Detect which cell encompasses the target text, then output its [X, Y] center coordinate. 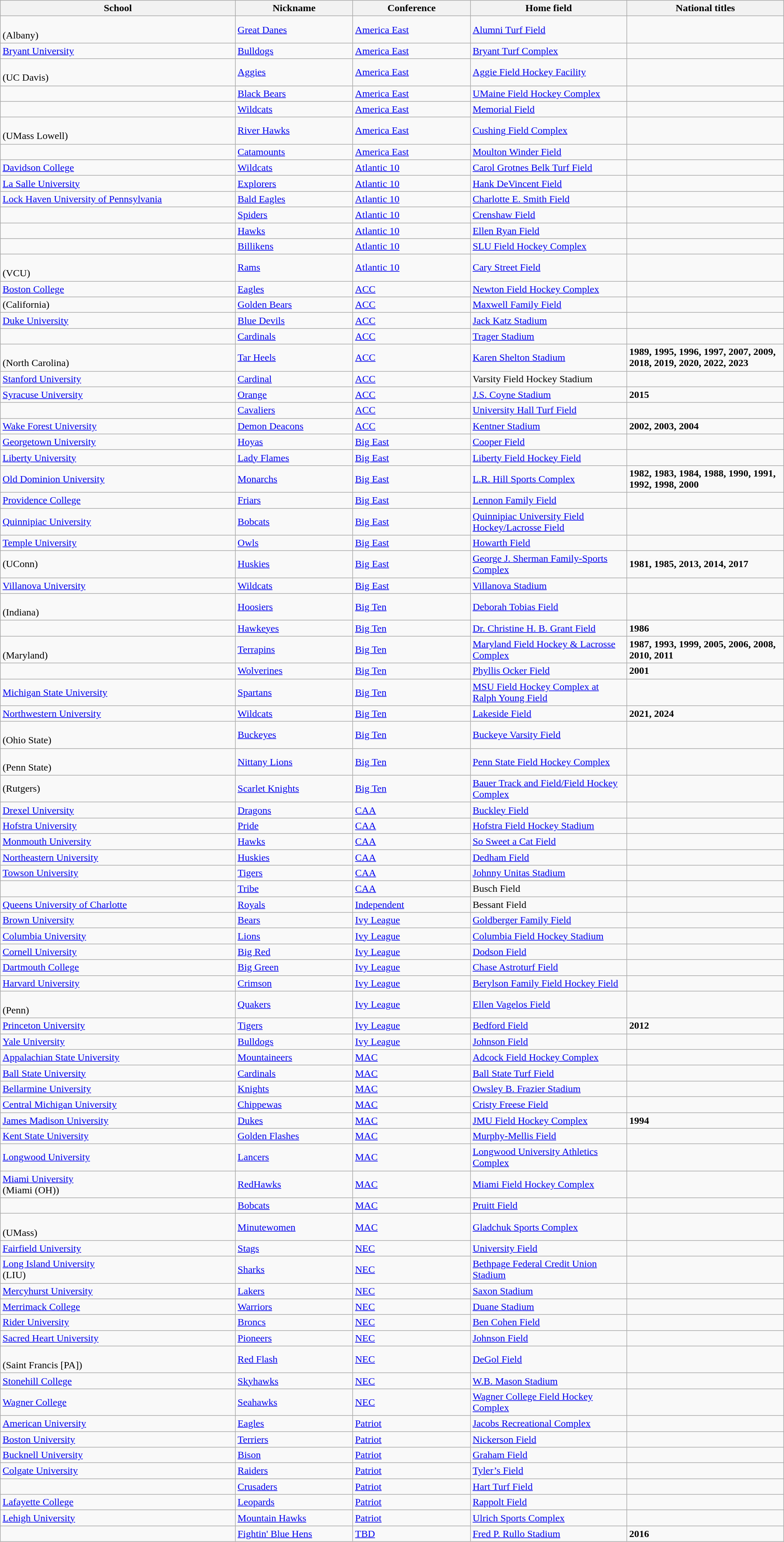
1987, 1993, 1999, 2005, 2006, 2008, 2010, 2011 [705, 649]
Hank DeVincent Field [548, 183]
Liberty Field Hockey Field [548, 457]
JMU Field Hockey Complex [548, 1121]
Villanova University [118, 586]
Gladchuk Sports Complex [548, 1227]
Cristy Freese Field [548, 1104]
Duane Stadium [548, 1307]
(Maryland) [118, 649]
Chase Astroturf Field [548, 967]
Ball State University [118, 1073]
Villanova Stadium [548, 586]
Maxwell Family Field [548, 305]
Wagner College Field Hockey Complex [548, 1402]
Monmouth University [118, 841]
2002, 2003, 2004 [705, 426]
Catamounts [294, 152]
Old Dominion University [118, 479]
James Madison University [118, 1121]
Deborah Tobias Field [548, 607]
Saxon Stadium [548, 1291]
(Penn State) [118, 762]
J.S. Coyne Stadium [548, 395]
Royals [294, 905]
Tar Heels [294, 357]
Nickerson Field [548, 1439]
Dedham Field [548, 857]
Explorers [294, 183]
1981, 1985, 2013, 2014, 2017 [705, 564]
Murphy-Mellis Field [548, 1136]
Towson University [118, 873]
Ellen Vagelos Field [548, 1004]
Ball State Turf Field [548, 1073]
DeGol Field [548, 1359]
(UConn) [118, 564]
Lehigh University [118, 1518]
MSU Field Hockey Complex at Ralph Young Field [548, 692]
Cardinal [294, 379]
Sharks [294, 1270]
George J. Sherman Family-Sports Complex [548, 564]
Bellarmine University [118, 1089]
Goldberger Family Field [548, 920]
Crimson [294, 983]
Mountaineers [294, 1057]
(UMass Lowell) [118, 131]
Longwood University [118, 1157]
So Sweet a Cat Field [548, 841]
Nickname [294, 8]
Pride [294, 826]
Northwestern University [118, 714]
Queens University of Charlotte [118, 905]
Owls [294, 543]
(California) [118, 305]
Friars [294, 500]
Big Red [294, 952]
Sacred Heart University [118, 1338]
Newton Field Hockey Complex [548, 289]
Big Green [294, 967]
(Penn) [118, 1004]
Berylson Family Field Hockey Field [548, 983]
Hart Turf Field [548, 1487]
Blue Devils [294, 321]
1982, 1983, 1984, 1988, 1990, 1991, 1992, 1998, 2000 [705, 479]
Jack Katz Stadium [548, 321]
Terrapins [294, 649]
Golden Bears [294, 305]
Drexel University [118, 810]
Spiders [294, 215]
(North Carolina) [118, 357]
Graham Field [548, 1455]
Carol Grotnes Belk Turf Field [548, 168]
Monarchs [294, 479]
Stags [294, 1248]
Hawkeyes [294, 628]
(Ohio State) [118, 735]
Georgetown University [118, 442]
Quinnipiac University Field Hockey/Lacrosse Field [548, 521]
Davidson College [118, 168]
Harvard University [118, 983]
Bison [294, 1455]
Wake Forest University [118, 426]
Bauer Track and Field/Field Hockey Complex [548, 788]
School [118, 8]
(UMass) [118, 1227]
Miami Field Hockey Complex [548, 1185]
Seahawks [294, 1402]
Long Island University(LIU) [118, 1270]
TBD [411, 1534]
Duke University [118, 321]
Lions [294, 936]
Lady Flames [294, 457]
Terriers [294, 1439]
Alumni Turf Field [548, 30]
Lock Haven University of Pennsylvania [118, 199]
Conference [411, 8]
American University [118, 1423]
Fairfield University [118, 1248]
Howarth Field [548, 543]
Skyhawks [294, 1381]
Adcock Field Hockey Complex [548, 1057]
Tribe [294, 889]
La Salle University [118, 183]
Dragons [294, 810]
Golden Flashes [294, 1136]
Lakers [294, 1291]
Rams [294, 268]
Quakers [294, 1004]
Wolverines [294, 671]
Pioneers [294, 1338]
Home field [548, 8]
Miami University(Miami (OH)) [118, 1185]
Quinnipiac University [118, 521]
Black Bears [294, 93]
Longwood University Athletics Complex [548, 1157]
Hoosiers [294, 607]
Boston College [118, 289]
Pruitt Field [548, 1206]
Colgate University [118, 1471]
Jacobs Recreational Complex [548, 1423]
Bessant Field [548, 905]
Penn State Field Hockey Complex [548, 762]
Mountain Hawks [294, 1518]
Raiders [294, 1471]
Ben Cohen Field [548, 1322]
River Hawks [294, 131]
Lafayette College [118, 1502]
Central Michigan University [118, 1104]
Columbia University [118, 936]
Great Danes [294, 30]
(Albany) [118, 30]
(Rutgers) [118, 788]
Charlotte E. Smith Field [548, 199]
Bucknell University [118, 1455]
Johnny Unitas Stadium [548, 873]
Stonehill College [118, 1381]
Dartmouth College [118, 967]
Ellen Ryan Field [548, 230]
Bald Eagles [294, 199]
Yale University [118, 1042]
Phyllis Ocker Field [548, 671]
University Field [548, 1248]
Leopards [294, 1502]
Mercyhurst University [118, 1291]
Orange [294, 395]
Bryant Turf Complex [548, 51]
Temple University [118, 543]
L.R. Hill Sports Complex [548, 479]
Bears [294, 920]
Warriors [294, 1307]
Rappolt Field [548, 1502]
Ulrich Sports Complex [548, 1518]
W.B. Mason Stadium [548, 1381]
Brown University [118, 920]
Lakeside Field [548, 714]
Chippewas [294, 1104]
Hoyas [294, 442]
Cary Street Field [548, 268]
Red Flash [294, 1359]
Dukes [294, 1121]
Demon Deacons [294, 426]
SLU Field Hockey Complex [548, 247]
Cushing Field Complex [548, 131]
Fred P. Rullo Stadium [548, 1534]
Cornell University [118, 952]
Nittany Lions [294, 762]
Aggie Field Hockey Facility [548, 72]
Owsley B. Frazier Stadium [548, 1089]
Tyler’s Field [548, 1471]
1994 [705, 1121]
Dr. Christine H. B. Grant Field [548, 628]
Dodson Field [548, 952]
1986 [705, 628]
Bryant University [118, 51]
2016 [705, 1534]
Appalachian State University [118, 1057]
Rider University [118, 1322]
Kentner Stadium [548, 426]
National titles [705, 8]
Fightin' Blue Hens [294, 1534]
Bethpage Federal Credit Union Stadium [548, 1270]
Crenshaw Field [548, 215]
Cavaliers [294, 410]
Michigan State University [118, 692]
Buckeye Varsity Field [548, 735]
Syracuse University [118, 395]
Lancers [294, 1157]
Karen Shelton Stadium [548, 357]
Broncs [294, 1322]
Crusaders [294, 1487]
2015 [705, 395]
(Saint Francis [PA]) [118, 1359]
Maryland Field Hockey & Lacrosse Complex [548, 649]
Hofstra University [118, 826]
1989, 1995, 1996, 1997, 2007, 2009, 2018, 2019, 2020, 2022, 2023 [705, 357]
Spartans [294, 692]
Knights [294, 1089]
Busch Field [548, 889]
2001 [705, 671]
Northeastern University [118, 857]
(UC Davis) [118, 72]
Independent [411, 905]
Cooper Field [548, 442]
2021, 2024 [705, 714]
Scarlet Knights [294, 788]
Memorial Field [548, 109]
University Hall Turf Field [548, 410]
Wagner College [118, 1402]
Trager Stadium [548, 336]
Buckley Field [548, 810]
RedHawks [294, 1185]
Minutewomen [294, 1227]
Boston University [118, 1439]
2012 [705, 1026]
UMaine Field Hockey Complex [548, 93]
Princeton University [118, 1026]
Hofstra Field Hockey Stadium [548, 826]
Aggies [294, 72]
Lennon Family Field [548, 500]
Liberty University [118, 457]
Providence College [118, 500]
Bedford Field [548, 1026]
Billikens [294, 247]
Varsity Field Hockey Stadium [548, 379]
(VCU) [118, 268]
Kent State University [118, 1136]
Stanford University [118, 379]
(Indiana) [118, 607]
Columbia Field Hockey Stadium [548, 936]
Moulton Winder Field [548, 152]
Buckeyes [294, 735]
Merrimack College [118, 1307]
